Pinpoint the cell where the given text exists, returning its (X, Y) midpoint coordinate. 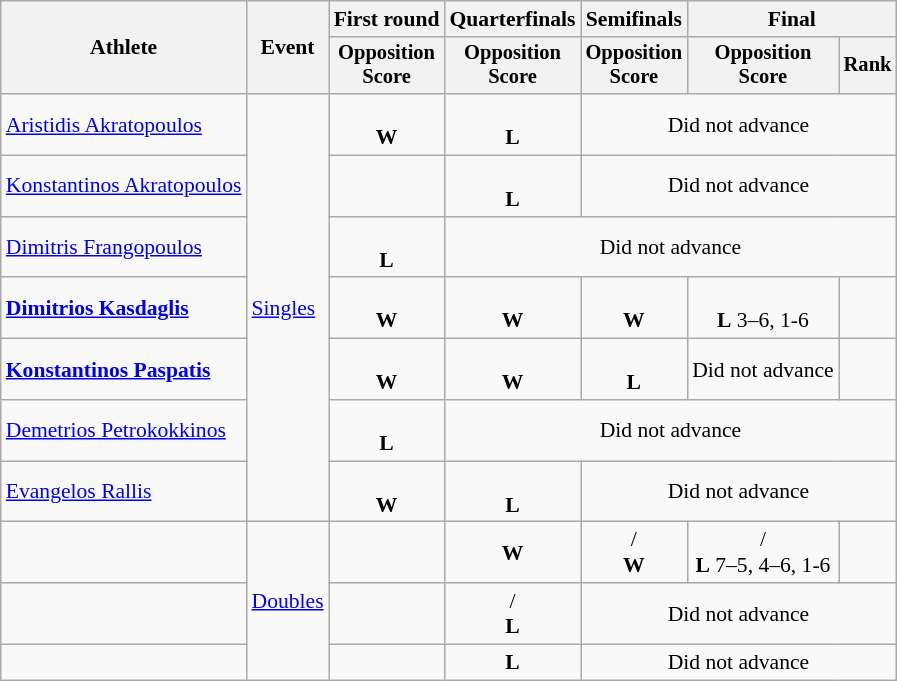
Demetrios Petrokokkinos (124, 430)
/ L (512, 614)
Aristidis Akratopoulos (124, 124)
/ W (634, 552)
Singles (288, 308)
Semifinals (634, 19)
Final (792, 19)
Dimitrios Kasdaglis (124, 308)
Rank (868, 66)
Dimitris Frangopoulos (124, 248)
Evangelos Rallis (124, 492)
Athlete (124, 48)
L 3–6, 1-6 (763, 308)
/ L 7–5, 4–6, 1-6 (763, 552)
Quarterfinals (512, 19)
Event (288, 48)
Konstantinos Paspatis (124, 370)
Konstantinos Akratopoulos (124, 186)
Doubles (288, 601)
First round (387, 19)
